Provide the (X, Y) coordinate of the cell's center where the given text is located.  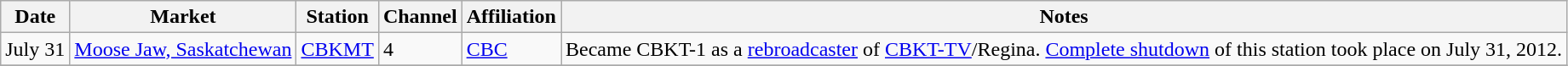
July 31 (36, 49)
4 (420, 49)
Station (337, 17)
CBC (511, 49)
Moose Jaw, Saskatchewan (183, 49)
Notes (1063, 17)
CBKMT (337, 49)
Date (36, 17)
Affiliation (511, 17)
Channel (420, 17)
Market (183, 17)
Became CBKT-1 as a rebroadcaster of CBKT-TV/Regina. Complete shutdown of this station took place on July 31, 2012. (1063, 49)
